Pinpoint the cell where the given text exists, returning its (X, Y) midpoint coordinate. 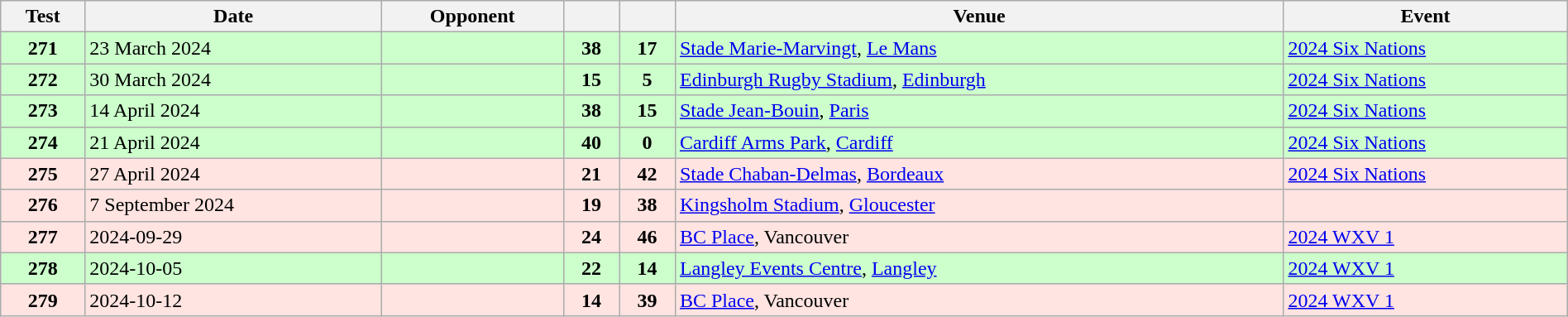
Kingsholm Stadium, Gloucester (979, 205)
40 (591, 142)
19 (591, 205)
Stade Chaban-Delmas, Bordeaux (979, 174)
273 (43, 111)
Stade Marie-Marvingt, Le Mans (979, 48)
17 (648, 48)
21 April 2024 (233, 142)
5 (648, 79)
2024-09-29 (233, 237)
Venue (979, 17)
30 March 2024 (233, 79)
Event (1426, 17)
Test (43, 17)
2024-10-12 (233, 300)
42 (648, 174)
21 (591, 174)
Opponent (472, 17)
278 (43, 268)
Langley Events Centre, Langley (979, 268)
22 (591, 268)
14 April 2024 (233, 111)
275 (43, 174)
274 (43, 142)
Cardiff Arms Park, Cardiff (979, 142)
Stade Jean-Bouin, Paris (979, 111)
271 (43, 48)
27 April 2024 (233, 174)
24 (591, 237)
272 (43, 79)
23 March 2024 (233, 48)
279 (43, 300)
277 (43, 237)
0 (648, 142)
2024-10-05 (233, 268)
Edinburgh Rugby Stadium, Edinburgh (979, 79)
7 September 2024 (233, 205)
39 (648, 300)
Date (233, 17)
276 (43, 205)
46 (648, 237)
